Output the [x, y] coordinate of the center of the cell containing the given text.  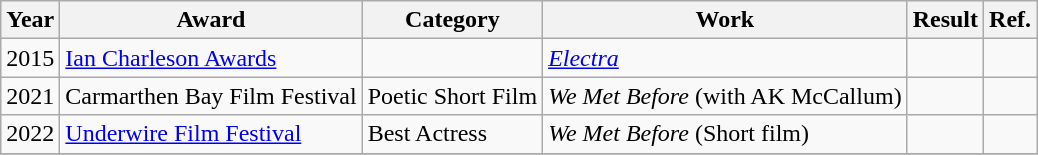
Work [726, 20]
2021 [30, 96]
Category [452, 20]
Ref. [1010, 20]
2015 [30, 58]
Poetic Short Film [452, 96]
Award [211, 20]
Carmarthen Bay Film Festival [211, 96]
We Met Before (with AK McCallum) [726, 96]
Best Actress [452, 134]
Electra [726, 58]
Year [30, 20]
Result [945, 20]
Underwire Film Festival [211, 134]
We Met Before (Short film) [726, 134]
Ian Charleson Awards [211, 58]
2022 [30, 134]
